Find where the given text appears and provide that cell's center as [X, Y] coordinate. 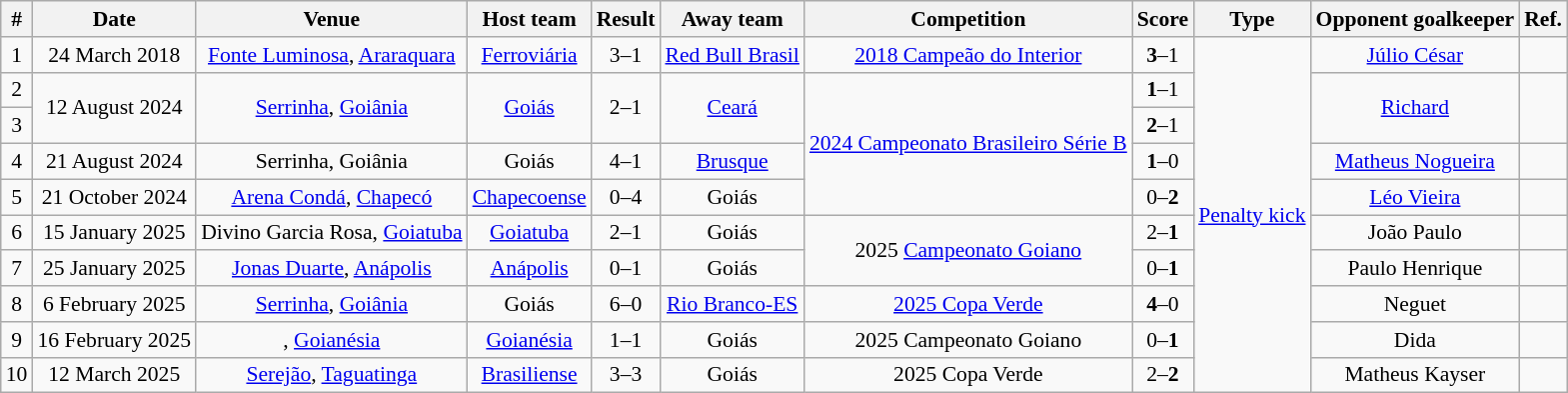
15 January 2025 [114, 233]
25 January 2025 [114, 269]
1–0 [1163, 162]
16 February 2025 [114, 340]
6 February 2025 [114, 304]
12 August 2024 [114, 108]
6–0 [626, 304]
Host team [530, 19]
Date [114, 19]
Red Bull Brasil [732, 55]
Rio Branco-ES [732, 304]
4 [17, 162]
Matheus Kayser [1415, 375]
Júlio César [1415, 55]
Richard [1415, 108]
9 [17, 340]
# [17, 19]
7 [17, 269]
Ferroviária [530, 55]
5 [17, 197]
Opponent goalkeeper [1415, 19]
, Goianésia [332, 340]
Brusque [732, 162]
24 March 2018 [114, 55]
Léo Vieira [1415, 197]
21 August 2024 [114, 162]
4–0 [1163, 304]
Fonte Luminosa, Araraquara [332, 55]
0–2 [1163, 197]
Goiatuba [530, 233]
Result [626, 19]
Dida [1415, 340]
Type [1251, 19]
Serejão, Taguatinga [332, 375]
Jonas Duarte, Anápolis [332, 269]
3–3 [626, 375]
Paulo Henrique [1415, 269]
Away team [732, 19]
1 [17, 55]
6 [17, 233]
Ref. [1543, 19]
Competition [968, 19]
2 [17, 90]
João Paulo [1415, 233]
2018 Campeão do Interior [968, 55]
10 [17, 375]
Matheus Nogueira [1415, 162]
Chapecoense [530, 197]
21 October 2024 [114, 197]
Penalty kick [1251, 215]
4–1 [626, 162]
Neguet [1415, 304]
Divino Garcia Rosa, Goiatuba [332, 233]
Score [1163, 19]
Goianésia [530, 340]
3 [17, 126]
Ceará [732, 108]
12 March 2025 [114, 375]
Venue [332, 19]
Anápolis [530, 269]
Brasiliense [530, 375]
8 [17, 304]
2024 Campeonato Brasileiro Série B [968, 143]
Arena Condá, Chapecó [332, 197]
0–4 [626, 197]
2–2 [1163, 375]
